Search for the cell housing the specified text and yield its [X, Y] center coordinate. 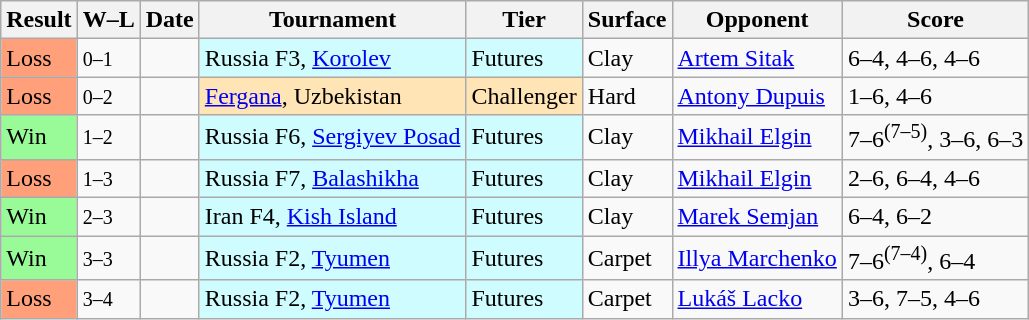
6–4, 6–2 [935, 217]
Challenger [524, 96]
0–1 [108, 58]
Opponent [757, 20]
Hard [627, 96]
1–3 [108, 178]
Lukáš Lacko [757, 299]
Tier [524, 20]
Score [935, 20]
6–4, 4–6, 4–6 [935, 58]
Russia F7, Balashikha [332, 178]
1–2 [108, 138]
Russia F6, Sergiyev Posad [332, 138]
2–3 [108, 217]
Artem Sitak [757, 58]
3–3 [108, 258]
Illya Marchenko [757, 258]
Iran F4, Kish Island [332, 217]
3–6, 7–5, 4–6 [935, 299]
Antony Dupuis [757, 96]
2–6, 6–4, 4–6 [935, 178]
Tournament [332, 20]
7–6(7–4), 6–4 [935, 258]
Marek Semjan [757, 217]
1–6, 4–6 [935, 96]
Fergana, Uzbekistan [332, 96]
Russia F3, Korolev [332, 58]
7–6(7–5), 3–6, 6–3 [935, 138]
0–2 [108, 96]
W–L [108, 20]
3–4 [108, 299]
Result [39, 20]
Surface [627, 20]
Date [170, 20]
